Identify which cell holds the provided text, then report its (X, Y) central coordinate. 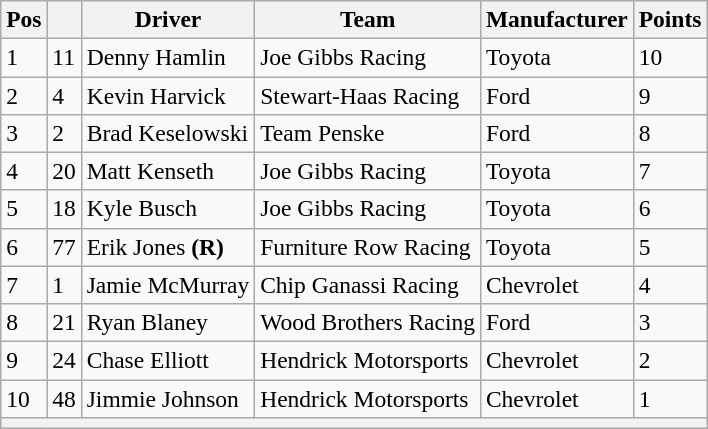
Wood Brothers Racing (368, 322)
Kevin Harvick (168, 95)
Matt Kenseth (168, 171)
Manufacturer (556, 19)
18 (64, 209)
Brad Keselowski (168, 133)
Team Penske (368, 133)
48 (64, 398)
Ryan Blaney (168, 322)
21 (64, 322)
Points (670, 19)
Denny Hamlin (168, 57)
11 (64, 57)
Erik Jones (R) (168, 247)
Chip Ganassi Racing (368, 285)
Jimmie Johnson (168, 398)
20 (64, 171)
24 (64, 360)
Jamie McMurray (168, 285)
Team (368, 19)
77 (64, 247)
Furniture Row Racing (368, 247)
Stewart-Haas Racing (368, 95)
Pos (24, 19)
Chase Elliott (168, 360)
Driver (168, 19)
Kyle Busch (168, 209)
